For the text-containing cell, return its midpoint in [x, y] coordinate format. 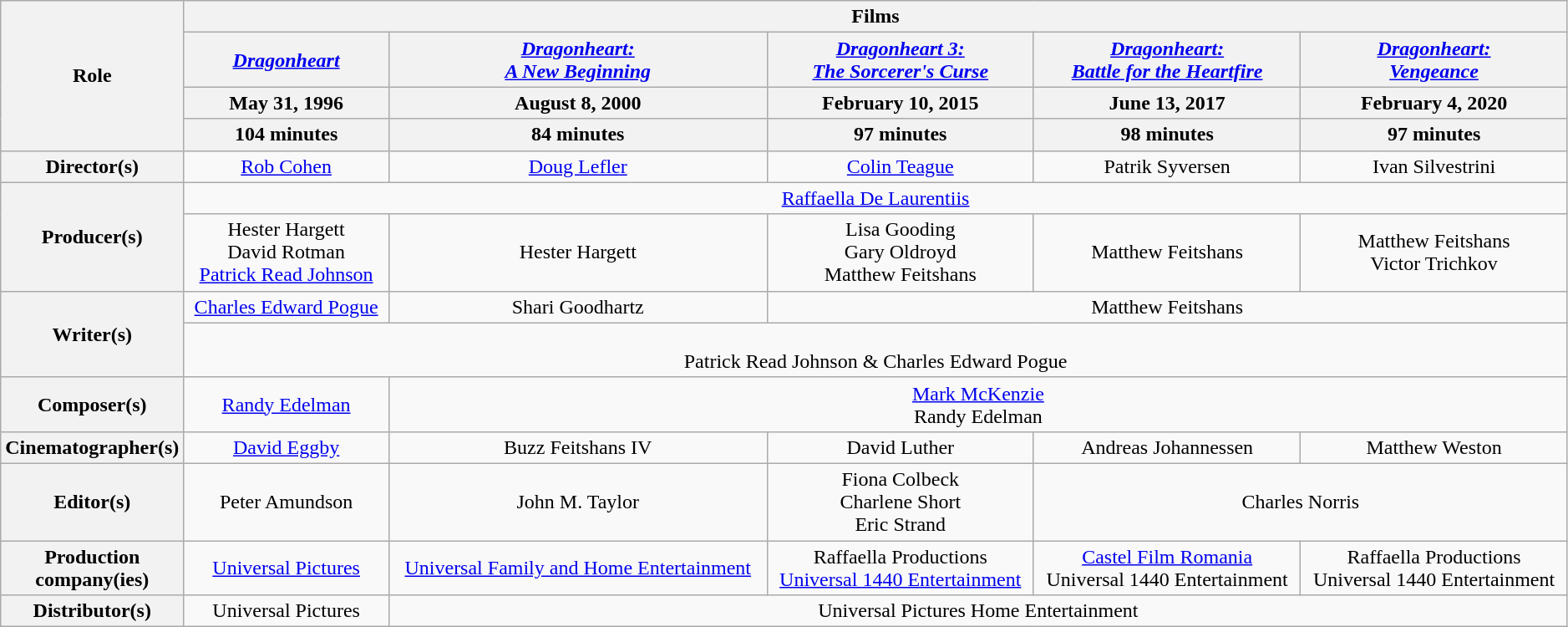
Patrick Read Johnson & Charles Edward Pogue [875, 349]
Dragonheart: Battle for the Heartfire [1166, 60]
Charles Norris [1300, 502]
Writer(s) [92, 334]
Hester Hargett [578, 252]
Mark McKenzieRandy Edelman [977, 405]
Fiona ColbeckCharlene ShortEric Strand [901, 502]
Films [875, 17]
Randy Edelman [287, 405]
84 minutes [578, 135]
98 minutes [1166, 135]
Andreas Johannessen [1166, 447]
Colin Teague [901, 166]
February 10, 2015 [901, 103]
Production company(ies) [92, 567]
Universal Pictures Home Entertainment [977, 611]
Matthew Weston [1434, 447]
104 minutes [287, 135]
Peter Amundson [287, 502]
Universal Family and Home Entertainment [578, 567]
David Eggby [287, 447]
Doug Lefler [578, 166]
Buzz Feitshans IV [578, 447]
Role [92, 75]
Dragonheart: Vengeance [1434, 60]
Matthew Feitshans Victor Trichkov [1434, 252]
Charles Edward Pogue [287, 307]
Dragonheart: A New Beginning [578, 60]
Cinematographer(s) [92, 447]
Dragonheart [287, 60]
June 13, 2017 [1166, 103]
Composer(s) [92, 405]
Dragonheart 3: The Sorcerer's Curse [901, 60]
Director(s) [92, 166]
Patrik Syversen [1166, 166]
Distributor(s) [92, 611]
John M. Taylor [578, 502]
Rob Cohen [287, 166]
May 31, 1996 [287, 103]
Hester Hargett David Rotman Patrick Read Johnson [287, 252]
Editor(s) [92, 502]
Raffaella De Laurentiis [875, 198]
February 4, 2020 [1434, 103]
Castel Film RomaniaUniversal 1440 Entertainment [1166, 567]
David Luther [901, 447]
Producer(s) [92, 237]
August 8, 2000 [578, 103]
Lisa Gooding Gary Oldroyd Matthew Feitshans [901, 252]
Ivan Silvestrini [1434, 166]
Shari Goodhartz [578, 307]
